Return the (X, Y) coordinate for the center point of the cell that contains the specified text.  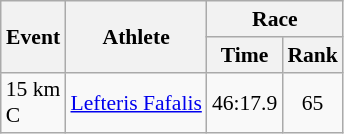
65 (312, 102)
Lefteris Fafalis (136, 102)
Time (244, 55)
Athlete (136, 36)
Rank (312, 55)
Race (275, 19)
Event (34, 36)
46:17.9 (244, 102)
15 km C (34, 102)
